Extract the [X, Y] coordinate from the center of the cell holding the provided text.  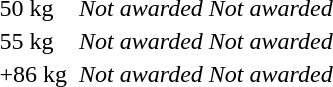
Not awarded [142, 41]
